Pinpoint the cell where the given text exists, returning its [X, Y] midpoint coordinate. 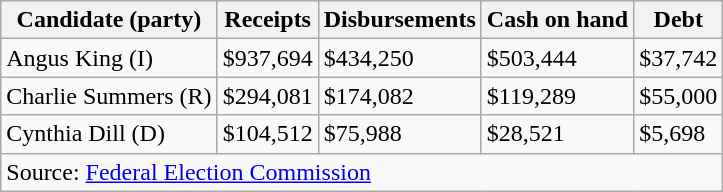
Receipts [268, 20]
$503,444 [557, 58]
$28,521 [557, 134]
Cynthia Dill (D) [109, 134]
Angus King (I) [109, 58]
Debt [678, 20]
$434,250 [400, 58]
Disbursements [400, 20]
$75,988 [400, 134]
$937,694 [268, 58]
$174,082 [400, 96]
Cash on hand [557, 20]
$294,081 [268, 96]
$37,742 [678, 58]
Source: Federal Election Commission [362, 172]
$5,698 [678, 134]
$104,512 [268, 134]
$119,289 [557, 96]
Candidate (party) [109, 20]
$55,000 [678, 96]
Charlie Summers (R) [109, 96]
